Detect which cell encompasses the target text, then output its [x, y] center coordinate. 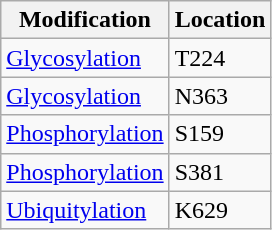
Ubiquitylation [85, 210]
T224 [220, 58]
S159 [220, 134]
N363 [220, 96]
S381 [220, 172]
Modification [85, 20]
K629 [220, 210]
Location [220, 20]
